Return the [x, y] coordinate for the center point of the cell that contains the specified text.  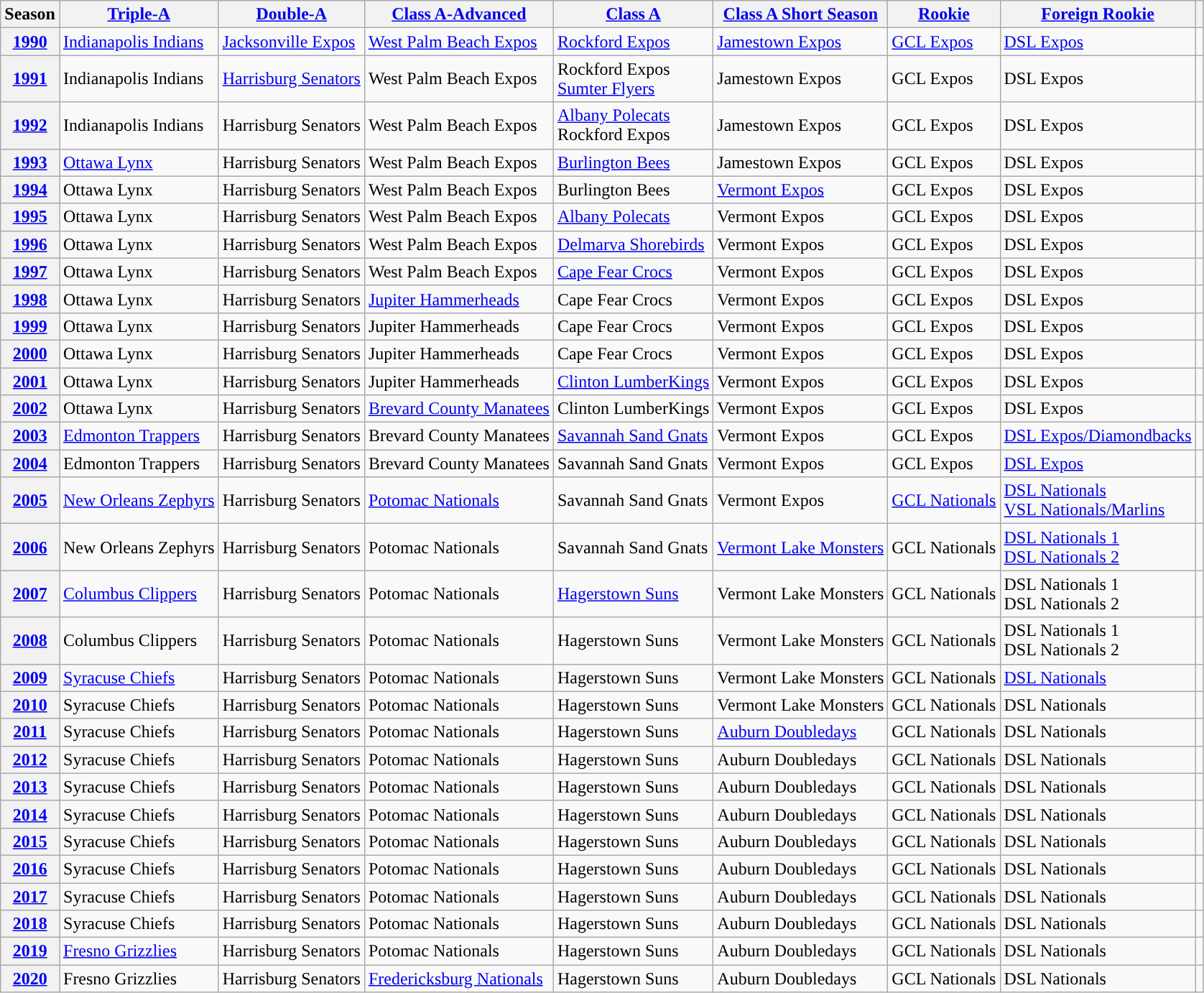
Double-A [292, 14]
2007 [30, 594]
2013 [30, 787]
Foreign Rookie [1098, 14]
1993 [30, 162]
2005 [30, 500]
1991 [30, 79]
2010 [30, 705]
2000 [30, 354]
Class A [633, 14]
2019 [30, 951]
Class A-Advanced [458, 14]
2003 [30, 436]
2002 [30, 409]
1995 [30, 217]
1992 [30, 125]
Class A Short Season [800, 14]
Jacksonville Expos [292, 42]
Season [30, 14]
1990 [30, 42]
2016 [30, 869]
Rockford ExposSumter Flyers [633, 79]
2017 [30, 896]
DSL NationalsVSL Nationals/Marlins [1098, 500]
Albany PolecatsRockford Expos [633, 125]
2012 [30, 759]
2015 [30, 841]
2001 [30, 382]
1999 [30, 326]
Rookie [944, 14]
Albany Polecats [633, 217]
2011 [30, 732]
2020 [30, 979]
Delmarva Shorebirds [633, 244]
1996 [30, 244]
Fredericksburg Nationals [458, 979]
2014 [30, 814]
2018 [30, 924]
2004 [30, 463]
1994 [30, 190]
2008 [30, 641]
Triple-A [139, 14]
DSL Expos/Diamondbacks [1098, 436]
2006 [30, 548]
2009 [30, 678]
1997 [30, 272]
Rockford Expos [633, 42]
1998 [30, 299]
